Scan for the cell matching the given text and deliver its (X, Y) coordinate at center. 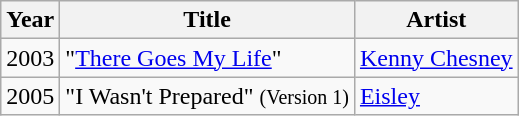
Artist (436, 20)
2003 (30, 58)
Kenny Chesney (436, 58)
Eisley (436, 96)
Title (208, 20)
Year (30, 20)
2005 (30, 96)
"I Wasn't Prepared" (Version 1) (208, 96)
"There Goes My Life" (208, 58)
